Provide the [X, Y] coordinate of the cell's center where the given text is located.  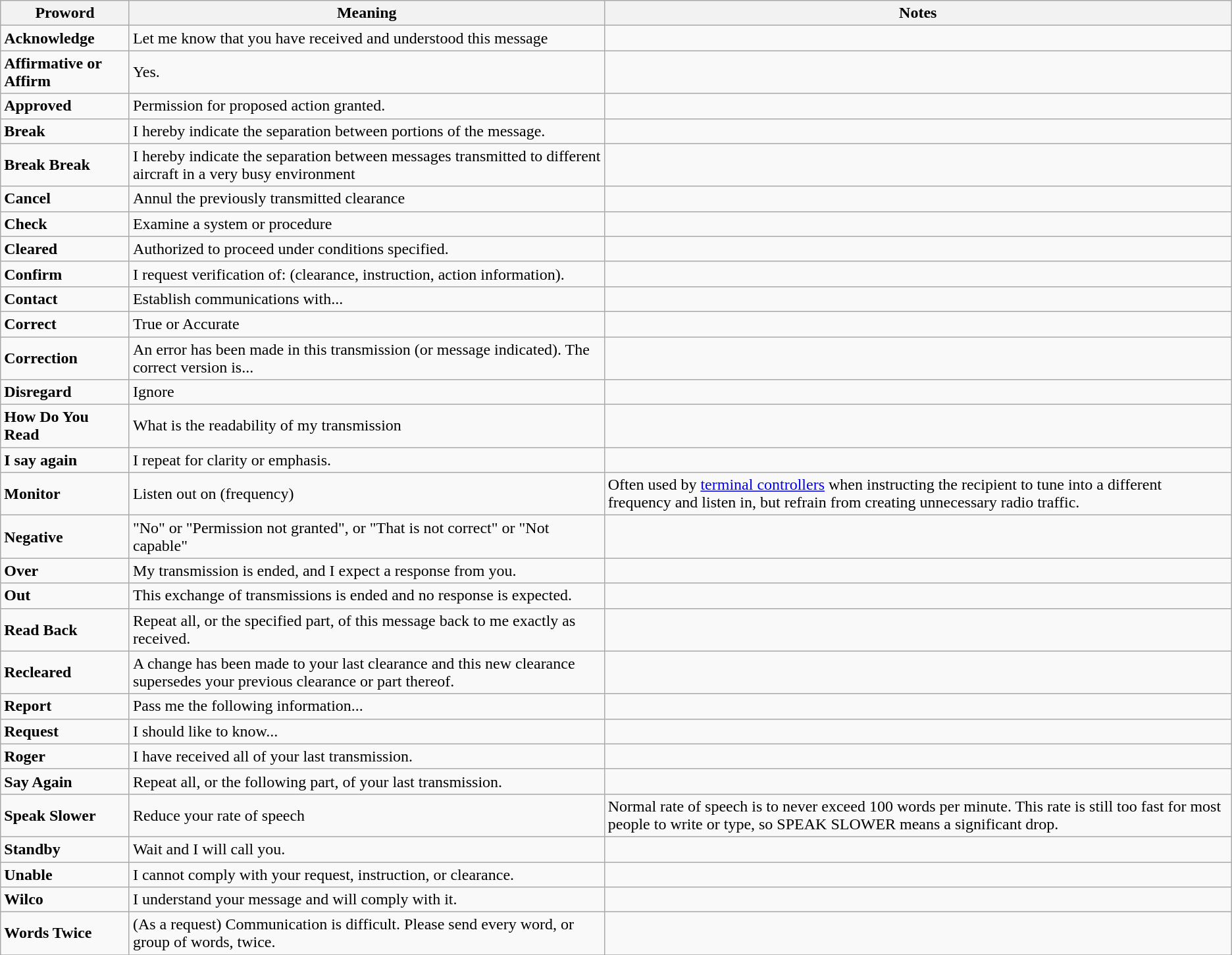
What is the readability of my transmission [367, 426]
Examine a system or procedure [367, 224]
Over [65, 571]
An error has been made in this transmission (or message indicated). The correct version is... [367, 358]
Permission for proposed action granted. [367, 106]
Speak Slower [65, 815]
Monitor [65, 494]
Confirm [65, 274]
Break [65, 131]
Wait and I will call you. [367, 849]
I understand your message and will comply with it. [367, 900]
Listen out on (frequency) [367, 494]
Affirmative or Affirm [65, 72]
(As a request) Communication is difficult. Please send every word, or group of words, twice. [367, 933]
Establish communications with... [367, 299]
Request [65, 731]
Out [65, 596]
Annul the previously transmitted clearance [367, 199]
I repeat for clarity or emphasis. [367, 460]
I hereby indicate the separation between portions of the message. [367, 131]
Acknowledge [65, 38]
Correction [65, 358]
True or Accurate [367, 324]
Roger [65, 756]
Report [65, 706]
This exchange of transmissions is ended and no response is expected. [367, 596]
Let me know that you have received and understood this message [367, 38]
Authorized to proceed under conditions specified. [367, 249]
Repeat all, or the specified part, of this message back to me exactly as received. [367, 629]
Reduce your rate of speech [367, 815]
Meaning [367, 13]
My transmission is ended, and I expect a response from you. [367, 571]
Standby [65, 849]
Proword [65, 13]
Cancel [65, 199]
Read Back [65, 629]
Pass me the following information... [367, 706]
Cleared [65, 249]
Ignore [367, 392]
I request verification of: (clearance, instruction, action information). [367, 274]
Yes. [367, 72]
Negative [65, 537]
I say again [65, 460]
I cannot comply with your request, instruction, or clearance. [367, 875]
Approved [65, 106]
I have received all of your last transmission. [367, 756]
Say Again [65, 781]
Disregard [65, 392]
Unable [65, 875]
How Do You Read [65, 426]
Wilco [65, 900]
Contact [65, 299]
Check [65, 224]
Correct [65, 324]
I hereby indicate the separation between messages transmitted to different aircraft in a very busy environment [367, 165]
Recleared [65, 673]
Repeat all, or the following part, of your last transmission. [367, 781]
Break Break [65, 165]
"No" or "Permission not granted", or "That is not correct" or "Not capable" [367, 537]
A change has been made to your last clearance and this new clearance supersedes your previous clearance or part thereof. [367, 673]
Notes [917, 13]
Words Twice [65, 933]
I should like to know... [367, 731]
